Detect which cell encompasses the target text, then output its [X, Y] center coordinate. 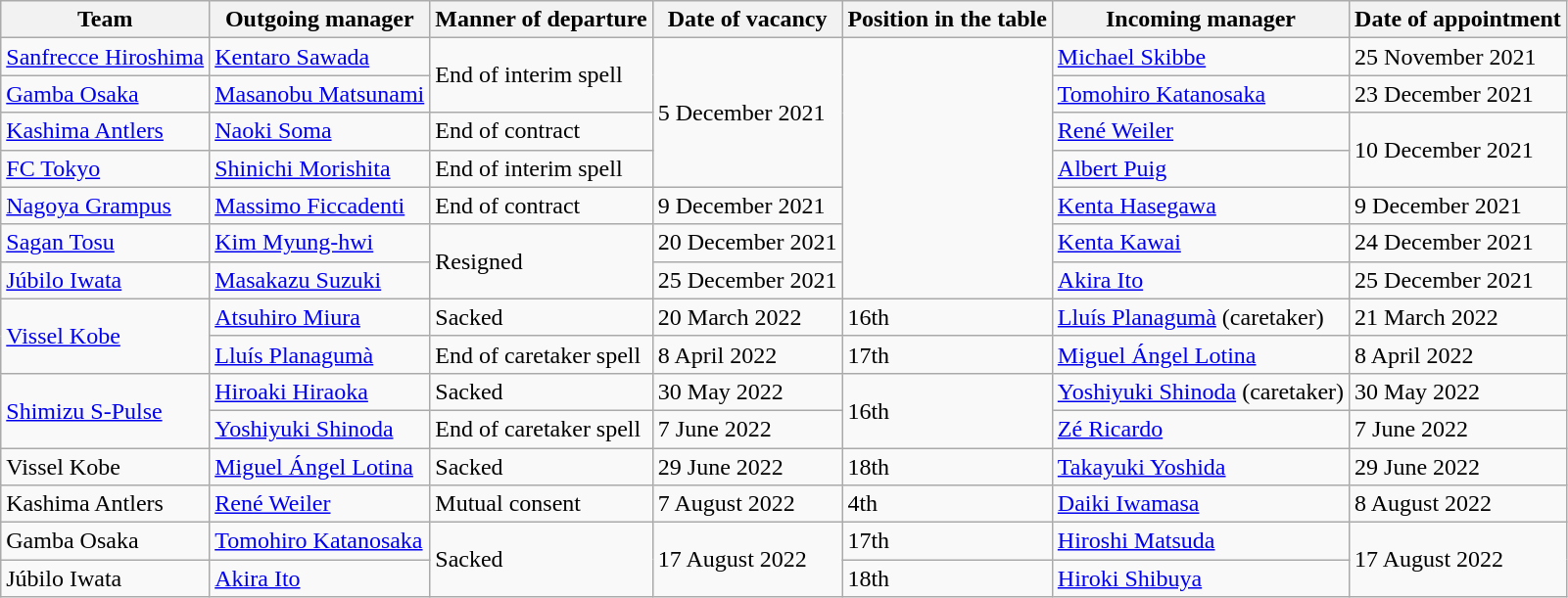
Naoki Soma [319, 131]
Yoshiyuki Shinoda (caretaker) [1201, 391]
20 March 2022 [747, 317]
24 December 2021 [1458, 243]
Daiki Iwamasa [1201, 504]
Massimo Ficcadenti [319, 206]
Position in the table [947, 20]
Nagoya Grampus [106, 206]
Lluís Planagumà [319, 354]
Sanfrecce Hiroshima [106, 57]
Masanobu Matsunami [319, 94]
Date of vacancy [747, 20]
Yoshiyuki Shinoda [319, 429]
Team [106, 20]
25 November 2021 [1458, 57]
Kenta Kawai [1201, 243]
20 December 2021 [747, 243]
Hiroaki Hiraoka [319, 391]
Albert Puig [1201, 168]
Kenta Hasegawa [1201, 206]
Hiroshi Matsuda [1201, 541]
Kim Myung-hwi [319, 243]
Zé Ricardo [1201, 429]
Michael Skibbe [1201, 57]
Date of appointment [1458, 20]
Shimizu S-Pulse [106, 410]
5 December 2021 [747, 113]
8 August 2022 [1458, 504]
Sagan Tosu [106, 243]
Incoming manager [1201, 20]
Resigned [541, 261]
Kentaro Sawada [319, 57]
Shinichi Morishita [319, 168]
4th [947, 504]
Takayuki Yoshida [1201, 467]
Outgoing manager [319, 20]
Atsuhiro Miura [319, 317]
23 December 2021 [1458, 94]
Mutual consent [541, 504]
10 December 2021 [1458, 150]
7 August 2022 [747, 504]
Hiroki Shibuya [1201, 578]
Lluís Planagumà (caretaker) [1201, 317]
Manner of departure [541, 20]
21 March 2022 [1458, 317]
Masakazu Suzuki [319, 280]
FC Tokyo [106, 168]
